Pinpoint the cell where the given text exists, returning its [x, y] midpoint coordinate. 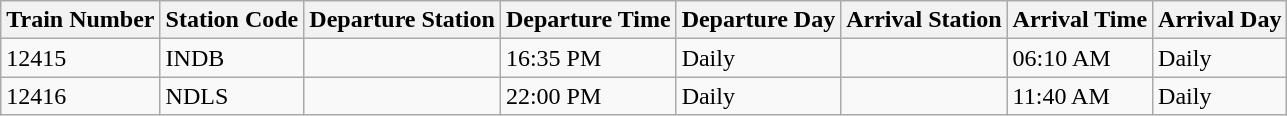
06:10 AM [1080, 58]
Arrival Station [924, 20]
Arrival Day [1220, 20]
11:40 AM [1080, 96]
Arrival Time [1080, 20]
Departure Day [758, 20]
INDB [232, 58]
16:35 PM [588, 58]
Train Number [80, 20]
Station Code [232, 20]
NDLS [232, 96]
12415 [80, 58]
Departure Time [588, 20]
Departure Station [402, 20]
22:00 PM [588, 96]
12416 [80, 96]
